Detect which cell encompasses the target text, then output its (X, Y) center coordinate. 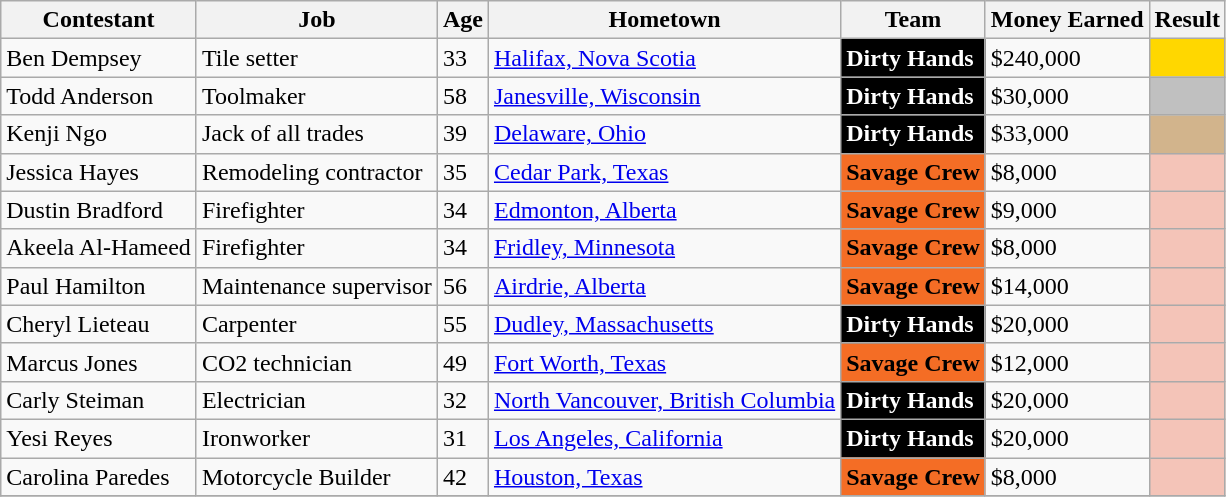
Airdrie, Alberta (664, 286)
Contestant (99, 20)
Toolmaker (316, 96)
49 (462, 362)
31 (462, 438)
Houston, Texas (664, 477)
33 (462, 58)
55 (462, 324)
Motorcycle Builder (316, 477)
Jack of all trades (316, 134)
35 (462, 172)
Age (462, 20)
Kenji Ngo (99, 134)
Remodeling contractor (316, 172)
Hometown (664, 20)
Ironworker (316, 438)
Carpenter (316, 324)
$30,000 (1067, 96)
Electrician (316, 400)
Marcus Jones (99, 362)
56 (462, 286)
32 (462, 400)
$12,000 (1067, 362)
Janesville, Wisconsin (664, 96)
Money Earned (1067, 20)
$240,000 (1067, 58)
Jessica Hayes (99, 172)
Paul Hamilton (99, 286)
Maintenance supervisor (316, 286)
Todd Anderson (99, 96)
North Vancouver, British Columbia (664, 400)
Team (914, 20)
Fort Worth, Texas (664, 362)
Yesi Reyes (99, 438)
Los Angeles, California (664, 438)
CO2 technician (316, 362)
Dustin Bradford (99, 210)
$9,000 (1067, 210)
Result (1187, 20)
Ben Dempsey (99, 58)
Job (316, 20)
Carolina Paredes (99, 477)
Carly Steiman (99, 400)
42 (462, 477)
Halifax, Nova Scotia (664, 58)
Akeela Al-Hameed (99, 248)
Delaware, Ohio (664, 134)
Tile setter (316, 58)
$14,000 (1067, 286)
$33,000 (1067, 134)
Fridley, Minnesota (664, 248)
Cedar Park, Texas (664, 172)
58 (462, 96)
39 (462, 134)
Dudley, Massachusetts (664, 324)
Cheryl Lieteau (99, 324)
Edmonton, Alberta (664, 210)
